Find where the given text appears and provide that cell's center as (X, Y) coordinate. 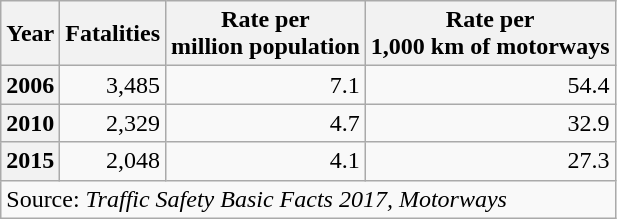
2,329 (113, 123)
Source: Traffic Safety Basic Facts 2017, Motorways (308, 199)
Rate per 1,000 km of motorways (490, 34)
Fatalities (113, 34)
4.1 (266, 161)
2015 (30, 161)
7.1 (266, 85)
3,485 (113, 85)
2006 (30, 85)
32.9 (490, 123)
4.7 (266, 123)
Rate per million population (266, 34)
2010 (30, 123)
Year (30, 34)
54.4 (490, 85)
2,048 (113, 161)
27.3 (490, 161)
